Search for the cell housing the specified text and yield its [x, y] center coordinate. 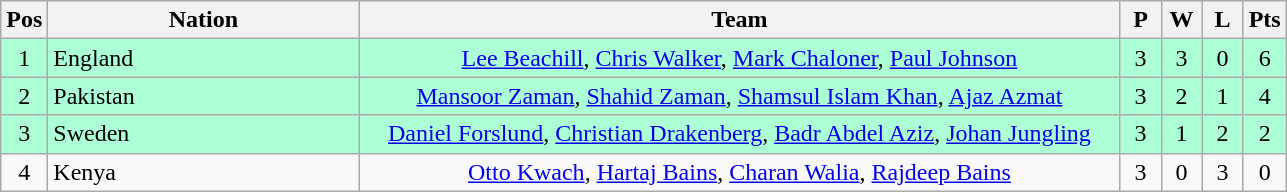
L [1222, 20]
England [204, 58]
Pakistan [204, 96]
Sweden [204, 134]
Pos [24, 20]
Nation [204, 20]
W [1182, 20]
Mansoor Zaman, Shahid Zaman, Shamsul Islam Khan, Ajaz Azmat [740, 96]
6 [1264, 58]
Otto Kwach, Hartaj Bains, Charan Walia, Rajdeep Bains [740, 172]
Team [740, 20]
Pts [1264, 20]
Kenya [204, 172]
Lee Beachill, Chris Walker, Mark Chaloner, Paul Johnson [740, 58]
Daniel Forslund, Christian Drakenberg, Badr Abdel Aziz, Johan Jungling [740, 134]
P [1140, 20]
